Extract the (x, y) coordinate from the center of the cell holding the provided text.  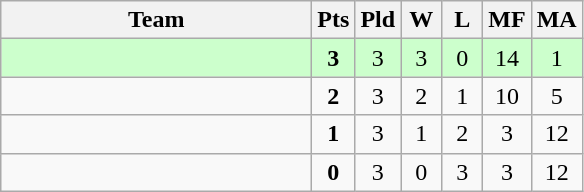
L (462, 20)
5 (556, 96)
Pld (378, 20)
Pts (334, 20)
10 (507, 96)
W (422, 20)
MA (556, 20)
14 (507, 58)
MF (507, 20)
Team (156, 20)
